Pinpoint the cell where the given text exists, returning its [X, Y] midpoint coordinate. 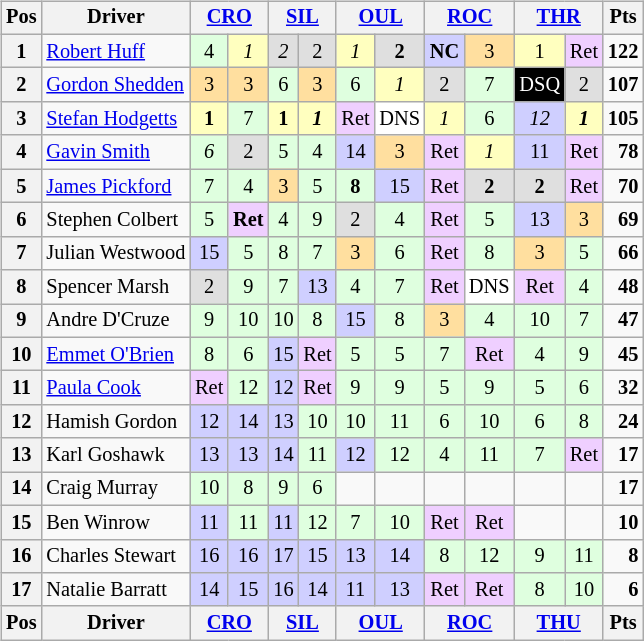
122 [623, 51]
Andre D'Cruze [116, 321]
Spencer Marsh [116, 287]
Charles Stewart [116, 556]
Paula Cook [116, 388]
Gavin Smith [116, 152]
45 [623, 354]
105 [623, 119]
66 [623, 253]
Natalie Barratt [116, 590]
Stephen Colbert [116, 220]
69 [623, 220]
32 [623, 388]
Emmet O'Brien [116, 354]
NC [444, 51]
78 [623, 152]
Craig Murray [116, 489]
Karl Goshawk [116, 455]
107 [623, 85]
DSQ [539, 85]
48 [623, 287]
Julian Westwood [116, 253]
Robert Huff [116, 51]
Gordon Shedden [116, 85]
THU [558, 623]
Ben Winrow [116, 522]
24 [623, 422]
47 [623, 321]
James Pickford [116, 186]
Stefan Hodgetts [116, 119]
THR [558, 18]
Hamish Gordon [116, 422]
70 [623, 186]
